Determine the (X, Y) coordinate at the center of the cell enclosing the given text.  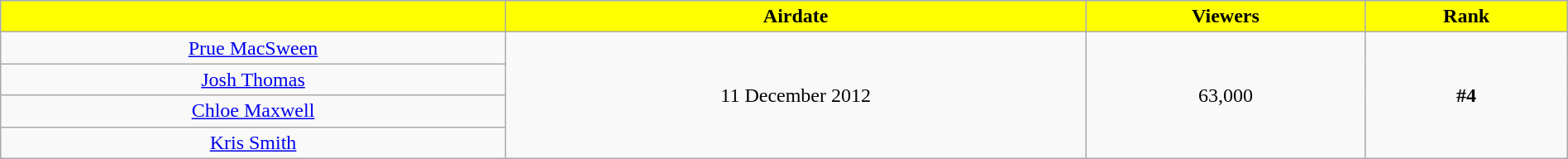
Viewers (1226, 17)
Chloe Maxwell (253, 111)
#4 (1466, 95)
Prue MacSween (253, 48)
Rank (1466, 17)
Kris Smith (253, 142)
Josh Thomas (253, 79)
11 December 2012 (796, 95)
63,000 (1226, 95)
Airdate (796, 17)
